Capture the cell that displays the provided text and extract its (x, y) central coordinate. 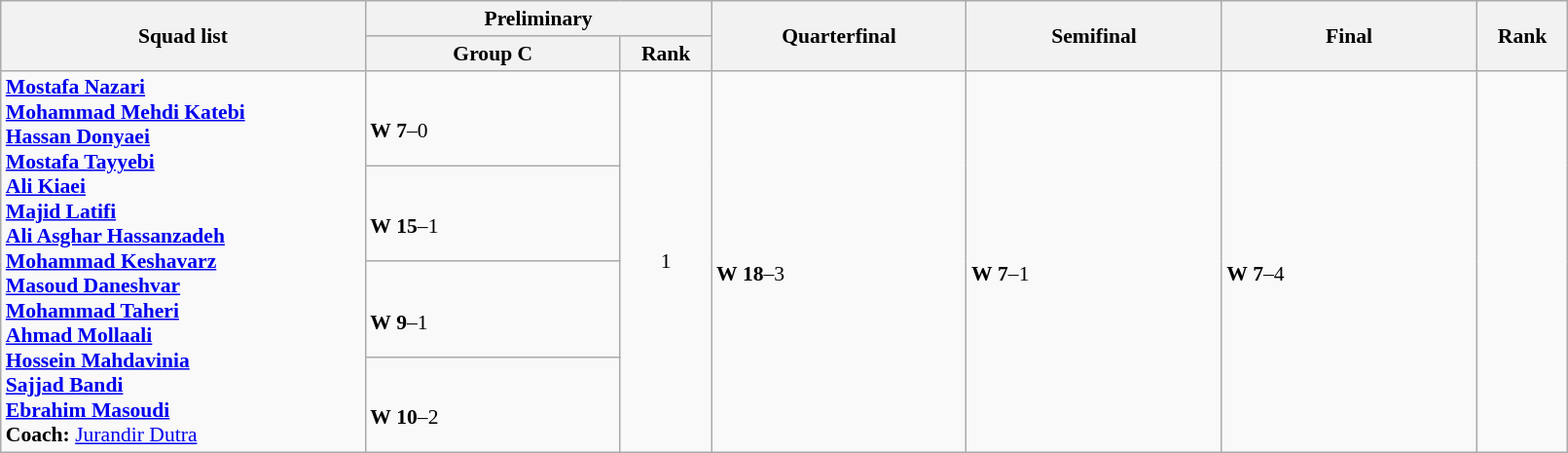
W 10–2 (492, 405)
Squad list (183, 35)
W 7–0 (492, 118)
W 18–3 (839, 261)
W 7–1 (1094, 261)
W 7–4 (1349, 261)
W 9–1 (492, 310)
Final (1349, 35)
Semifinal (1094, 35)
W 15–1 (492, 214)
1 (666, 261)
Group C (492, 54)
Preliminary (538, 19)
Quarterfinal (839, 35)
